Return (X, Y) of the center of cell containing provided text 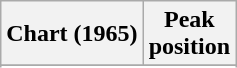
Chart (1965) (72, 34)
Peak position (189, 34)
